Return the [X, Y] coordinate for the center point of the cell that contains the specified text.  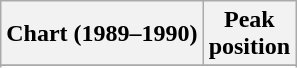
Chart (1989–1990) [102, 34]
Peakposition [249, 34]
